Capture the cell that displays the provided text and extract its (X, Y) central coordinate. 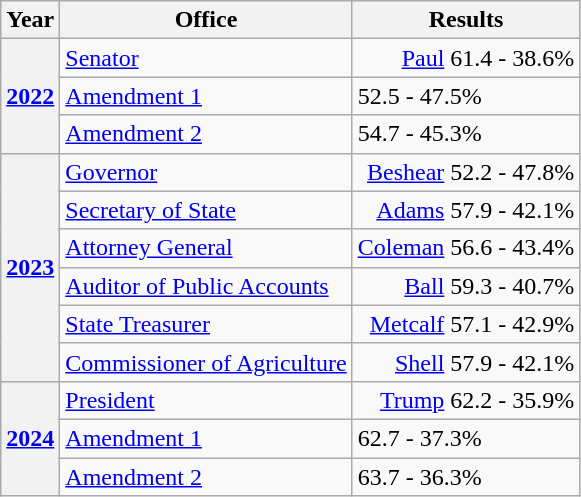
2022 (30, 96)
Attorney General (206, 248)
Shell 57.9 - 42.1% (466, 362)
Ball 59.3 - 40.7% (466, 286)
52.5 - 47.5% (466, 96)
Commissioner of Agriculture (206, 362)
Coleman 56.6 - 43.4% (466, 248)
Senator (206, 58)
Governor (206, 172)
Paul 61.4 - 38.6% (466, 58)
Trump 62.2 - 35.9% (466, 400)
Results (466, 20)
Auditor of Public Accounts (206, 286)
54.7 - 45.3% (466, 134)
62.7 - 37.3% (466, 438)
Beshear 52.2 - 47.8% (466, 172)
Metcalf 57.1 - 42.9% (466, 324)
63.7 - 36.3% (466, 477)
President (206, 400)
Secretary of State (206, 210)
Adams 57.9 - 42.1% (466, 210)
Office (206, 20)
State Treasurer (206, 324)
2024 (30, 438)
Year (30, 20)
2023 (30, 267)
